Return the [X, Y] coordinate for the center point of the cell that contains the specified text.  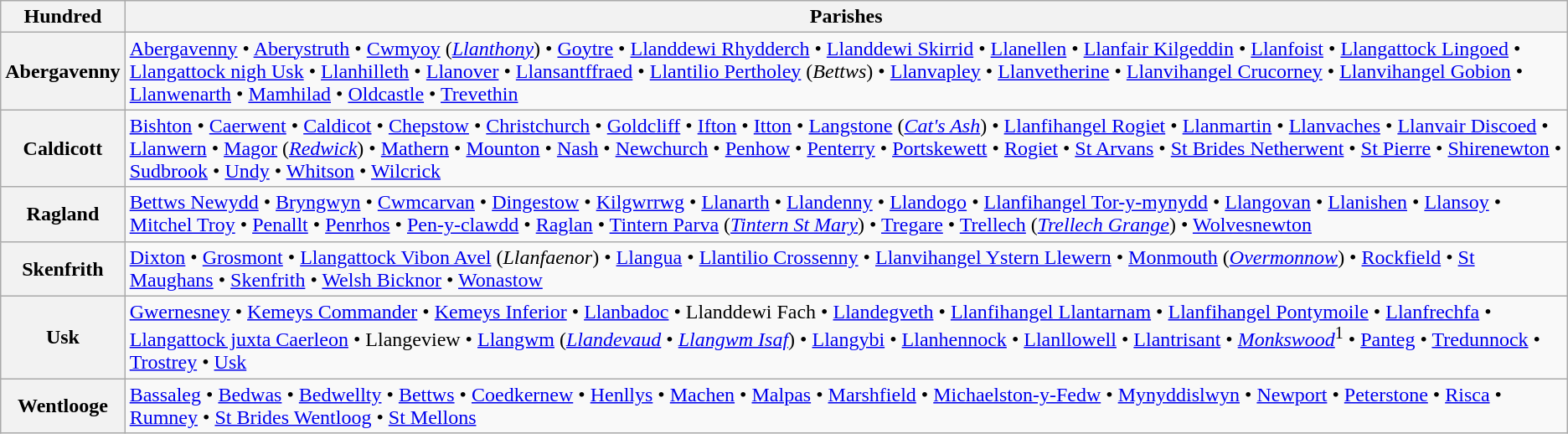
Wentlooge [63, 406]
Parishes [846, 17]
Ragland [63, 214]
Skenfrith [63, 268]
Caldicott [63, 148]
Usk [63, 337]
Abergavenny [63, 71]
Hundred [63, 17]
